Output the (x, y) coordinate of the center of the cell containing the given text.  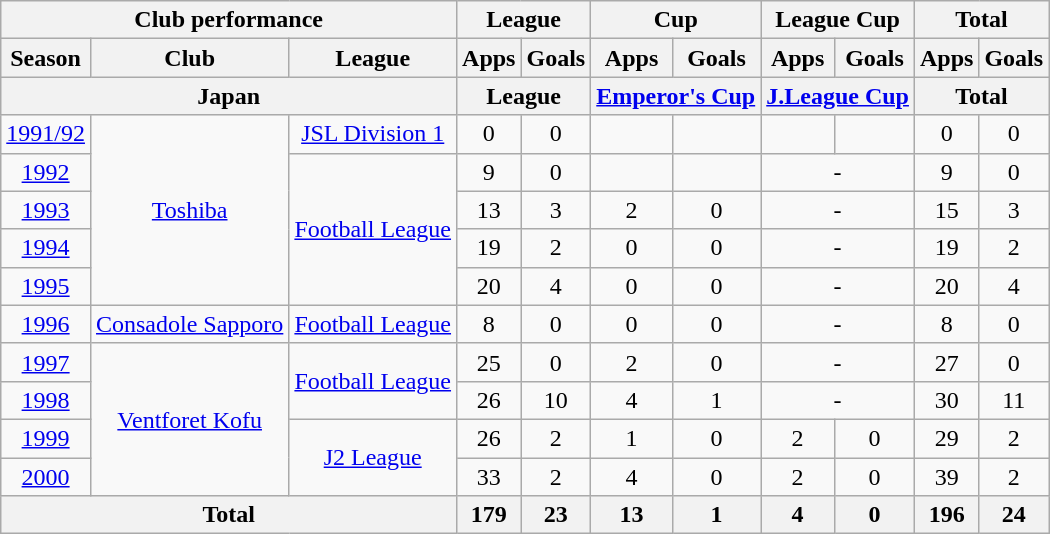
15 (946, 210)
1996 (46, 324)
33 (489, 477)
1999 (46, 438)
1991/92 (46, 134)
29 (946, 438)
J2 League (373, 457)
J.League Cup (838, 96)
Cup (676, 20)
39 (946, 477)
Emperor's Cup (676, 96)
Club (189, 58)
1998 (46, 400)
1997 (46, 362)
1994 (46, 248)
2000 (46, 477)
11 (1014, 400)
Season (46, 58)
24 (1014, 515)
179 (489, 515)
1993 (46, 210)
League Cup (838, 20)
Ventforet Kofu (189, 419)
Consadole Sapporo (189, 324)
Japan (229, 96)
30 (946, 400)
27 (946, 362)
25 (489, 362)
1992 (46, 172)
Toshiba (189, 210)
196 (946, 515)
1995 (46, 286)
Club performance (229, 20)
23 (556, 515)
JSL Division 1 (373, 134)
10 (556, 400)
